For the text-containing cell, return its midpoint in [X, Y] coordinate format. 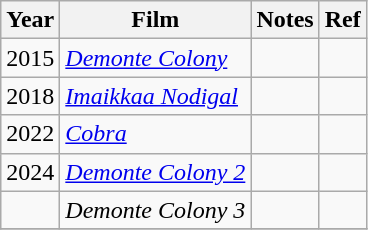
Demonte Colony [156, 58]
Film [156, 20]
Demonte Colony 2 [156, 172]
2024 [30, 172]
Ref [342, 20]
Imaikkaa Nodigal [156, 96]
Cobra [156, 134]
Year [30, 20]
2018 [30, 96]
2015 [30, 58]
Notes [285, 20]
Demonte Colony 3 [156, 210]
2022 [30, 134]
